Output the (x, y) coordinate of the center of the cell containing the given text.  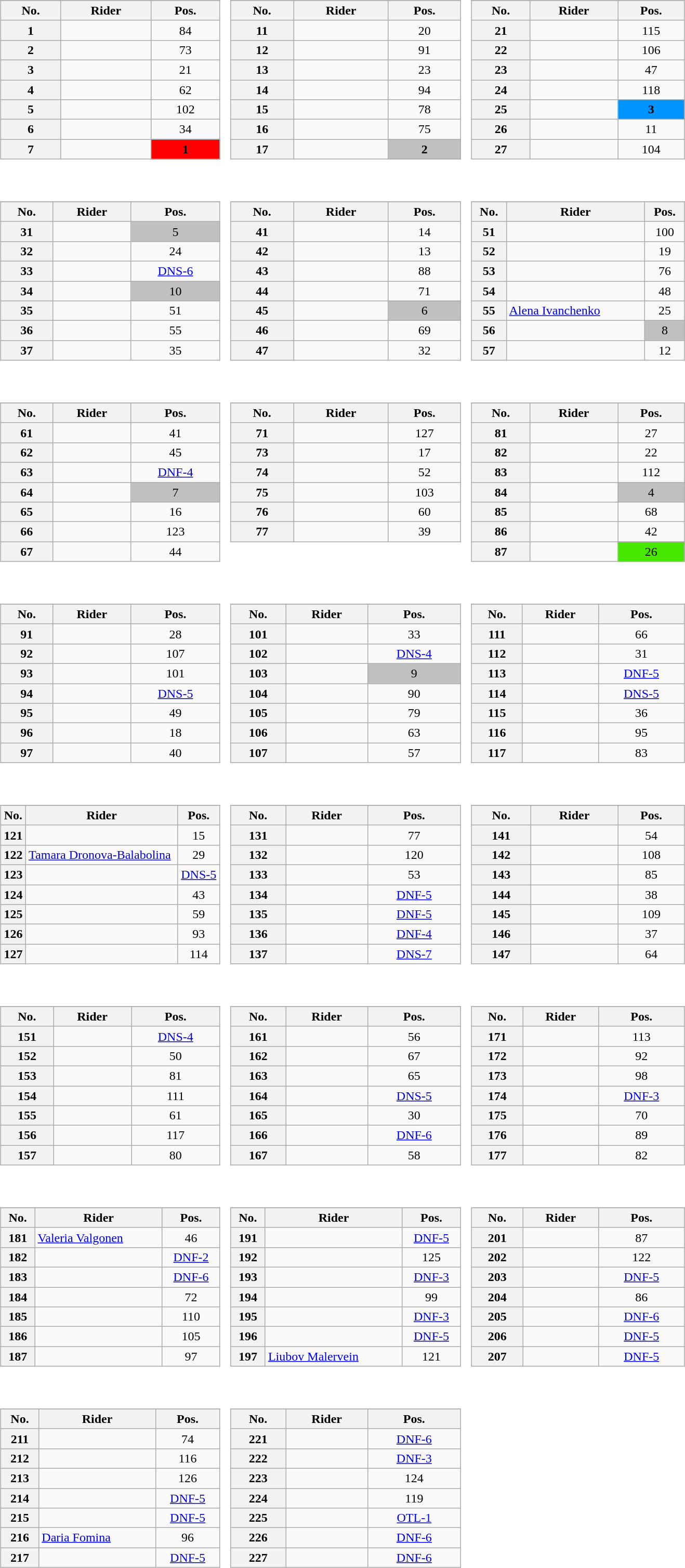
72 (191, 1297)
204 (497, 1297)
Liubov Malervein (334, 1356)
29 (199, 855)
187 (18, 1356)
205 (497, 1317)
50 (176, 1056)
8 (665, 331)
164 (258, 1095)
143 (501, 874)
10 (176, 291)
OTL-1 (414, 1518)
227 (258, 1558)
193 (247, 1277)
185 (18, 1317)
181 (18, 1237)
183 (18, 1277)
172 (497, 1056)
18 (176, 733)
223 (258, 1478)
49 (176, 713)
DNF-2 (191, 1257)
58 (414, 1155)
108 (651, 855)
221 (258, 1439)
120 (414, 855)
215 (20, 1518)
151 (27, 1036)
136 (258, 934)
203 (497, 1277)
225 (258, 1518)
DNS-6 (176, 271)
213 (20, 1478)
191 (247, 1237)
211 (20, 1439)
No. Rider Pos. 71 127 73 17 74 52 75 103 76 60 77 39 (349, 475)
177 (497, 1155)
68 (651, 512)
145 (501, 914)
No. Rider Pos. 191 DNF-5 192 125 193 DNF-3 194 99 195 DNF-3 196 DNF-5 197 Liubov Malervein 121 (349, 1280)
171 (497, 1036)
146 (501, 934)
100 (665, 231)
131 (258, 835)
110 (191, 1317)
30 (414, 1116)
224 (258, 1498)
80 (176, 1155)
Valeria Valgonen (99, 1237)
Daria Fomina (98, 1538)
195 (247, 1317)
182 (18, 1257)
217 (20, 1558)
DNS-7 (414, 954)
28 (176, 634)
142 (501, 855)
196 (247, 1337)
70 (641, 1116)
152 (27, 1056)
184 (18, 1297)
153 (27, 1076)
186 (18, 1337)
137 (258, 954)
141 (501, 835)
119 (414, 1498)
40 (176, 753)
Tamara Dronova-Balabolina (102, 855)
173 (497, 1076)
201 (497, 1237)
39 (424, 532)
78 (424, 110)
155 (27, 1116)
89 (641, 1135)
No. Rider Pos. 41 14 42 13 43 88 44 71 45 6 46 69 47 32 (349, 274)
79 (414, 713)
226 (258, 1538)
135 (258, 914)
161 (258, 1036)
165 (258, 1116)
157 (27, 1155)
207 (497, 1356)
214 (20, 1498)
175 (497, 1116)
197 (247, 1356)
174 (497, 1095)
144 (501, 895)
156 (27, 1135)
134 (258, 895)
98 (641, 1076)
No. Rider Pos. 131 77 132 120 133 53 134 DNF-5 135 DNF-5 136 DNF-4 137 DNS-7 (349, 878)
132 (258, 855)
147 (501, 954)
176 (497, 1135)
38 (651, 895)
99 (431, 1297)
206 (497, 1337)
154 (27, 1095)
90 (414, 693)
60 (424, 512)
118 (651, 90)
167 (258, 1155)
Alena Ivanchenko (576, 311)
20 (424, 30)
216 (20, 1538)
212 (20, 1458)
19 (665, 251)
No. Rider Pos. 161 56 162 67 163 65 164 DNS-5 165 30 166 DNF-6 167 58 (349, 1079)
No. Rider Pos. 101 33 102 DNS-4 103 9 104 90 105 79 106 63 107 57 (349, 676)
69 (424, 331)
9 (414, 673)
192 (247, 1257)
59 (199, 914)
162 (258, 1056)
133 (258, 874)
202 (497, 1257)
163 (258, 1076)
194 (247, 1297)
109 (651, 914)
166 (258, 1135)
48 (665, 291)
222 (258, 1458)
88 (424, 271)
